Identify which cell holds the provided text, then report its (X, Y) central coordinate. 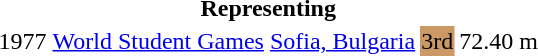
Sofia, Bulgaria (342, 41)
World Student Games (158, 41)
3rd (438, 41)
